Scan for the cell matching the given text and deliver its [X, Y] coordinate at center. 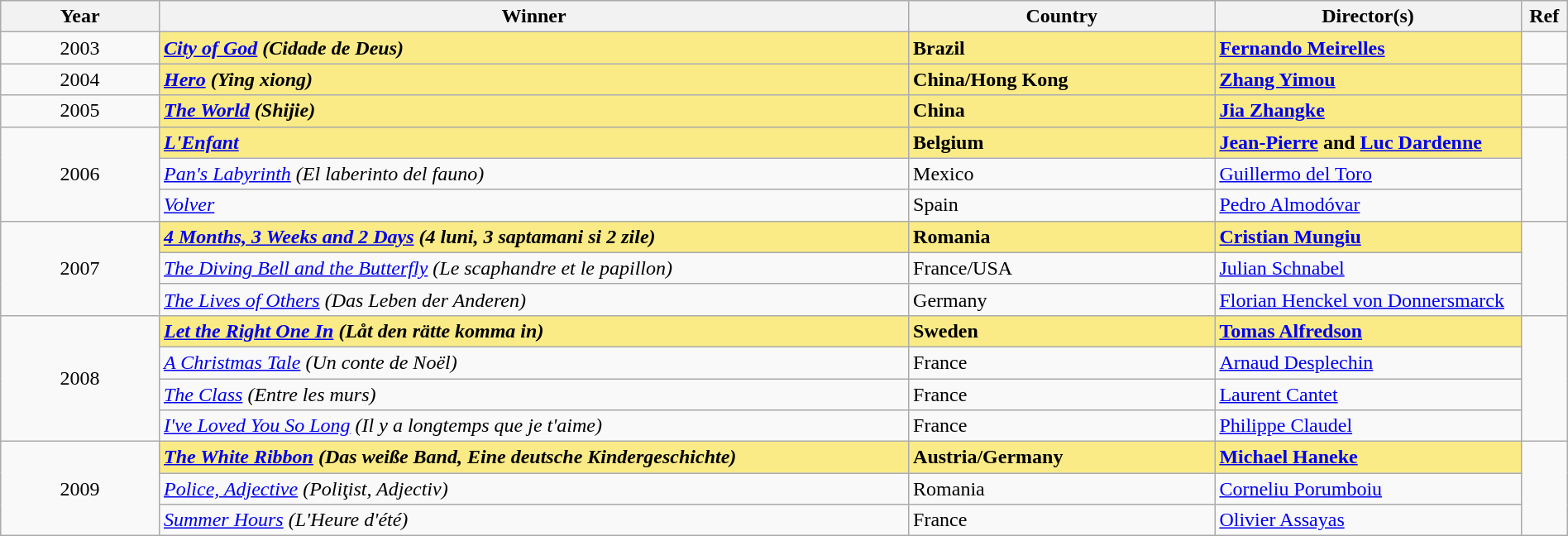
Ref [1544, 17]
Austria/Germany [1062, 457]
Jean-Pierre and Luc Dardenne [1368, 142]
2009 [80, 489]
Pan's Labyrinth (El laberinto del fauno) [533, 174]
Spain [1062, 205]
China/Hong Kong [1062, 79]
2004 [80, 79]
Pedro Almodóvar [1368, 205]
Fernando Meirelles [1368, 48]
I've Loved You So Long (Il y a longtemps que je t'aime) [533, 426]
Director(s) [1368, 17]
The World (Shijie) [533, 111]
Volver [533, 205]
The White Ribbon (Das weiße Band, Eine deutsche Kindergeschichte) [533, 457]
Laurent Cantet [1368, 395]
Germany [1062, 299]
Jia Zhangke [1368, 111]
Philippe Claudel [1368, 426]
Olivier Assayas [1368, 520]
2005 [80, 111]
Let the Right One In (Låt den rätte komma in) [533, 331]
The Class (Entre les murs) [533, 395]
The Diving Bell and the Butterfly (Le scaphandre et le papillon) [533, 268]
Zhang Yimou [1368, 79]
The Lives of Others (Das Leben der Anderen) [533, 299]
Cristian Mungiu [1368, 237]
L'Enfant [533, 142]
Sweden [1062, 331]
2006 [80, 174]
Corneliu Porumboiu [1368, 489]
Hero (Ying xiong) [533, 79]
Tomas Alfredson [1368, 331]
Summer Hours (L'Heure d'été) [533, 520]
Guillermo del Toro [1368, 174]
2008 [80, 378]
Michael Haneke [1368, 457]
China [1062, 111]
4 Months, 3 Weeks and 2 Days (4 luni, 3 saptamani si 2 zile) [533, 237]
France/USA [1062, 268]
City of God (Cidade de Deus) [533, 48]
Winner [533, 17]
A Christmas Tale (Un conte de Noël) [533, 362]
Year [80, 17]
Brazil [1062, 48]
Country [1062, 17]
2007 [80, 268]
Arnaud Desplechin [1368, 362]
2003 [80, 48]
Belgium [1062, 142]
Florian Henckel von Donnersmarck [1368, 299]
Julian Schnabel [1368, 268]
Mexico [1062, 174]
Police, Adjective (Poliţist, Adjectiv) [533, 489]
